Return (x, y) of the center of cell containing provided text 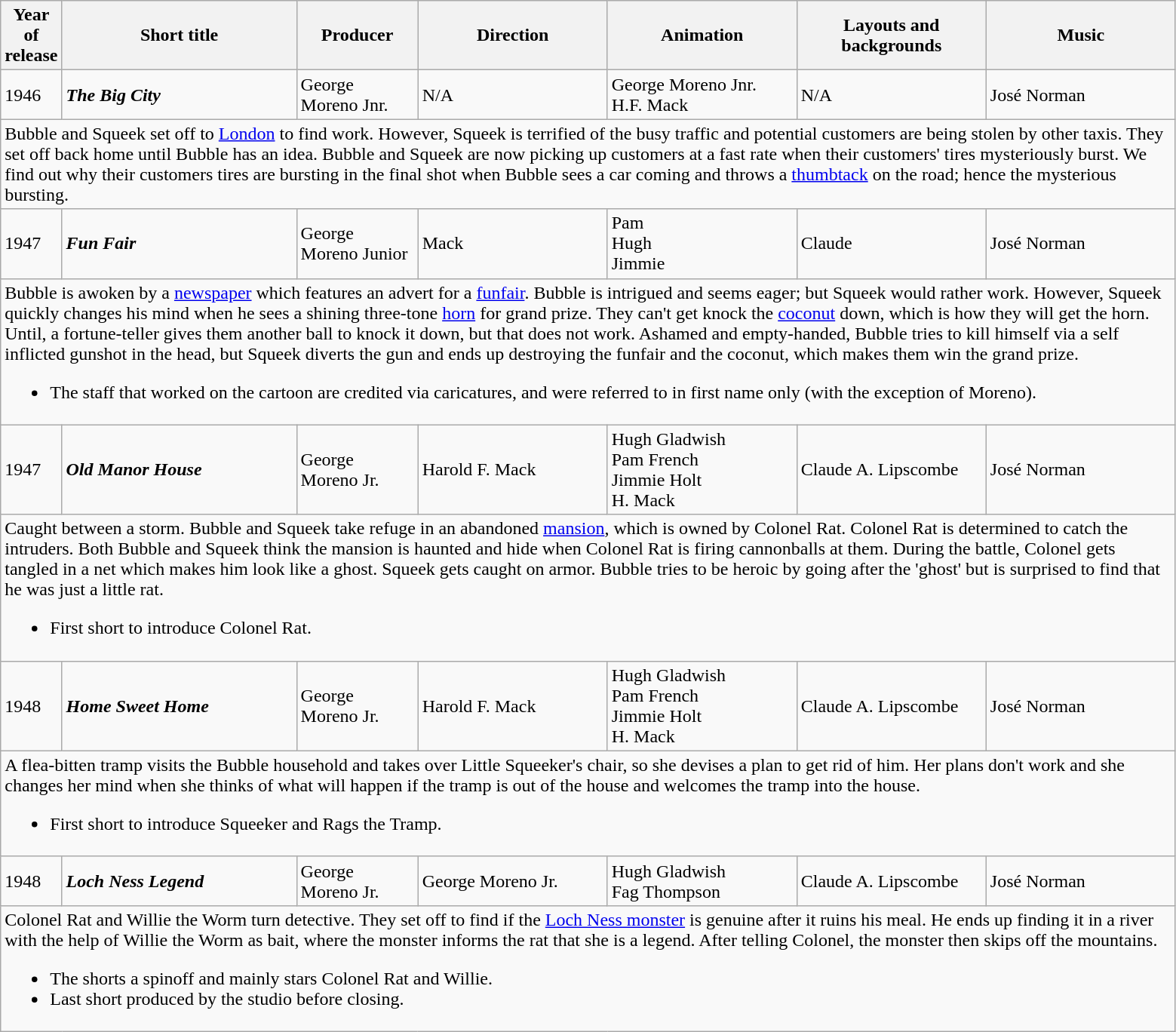
Layouts and backgrounds (892, 35)
Producer (358, 35)
George Moreno Jnr. (358, 95)
Claude (892, 244)
The Big City (180, 95)
Direction (513, 35)
Year of release (32, 35)
Animation (702, 35)
Loch Ness Legend (180, 881)
1946 (32, 95)
Music (1080, 35)
Short title (180, 35)
George Moreno Junior (358, 244)
Hugh GladwishFag Thompson (702, 881)
Old Manor House (180, 469)
Fun Fair (180, 244)
Mack (513, 244)
PamHughJimmie (702, 244)
Home Sweet Home (180, 706)
George Moreno Jnr.H.F. Mack (702, 95)
